Search for the cell housing the specified text and yield its (x, y) center coordinate. 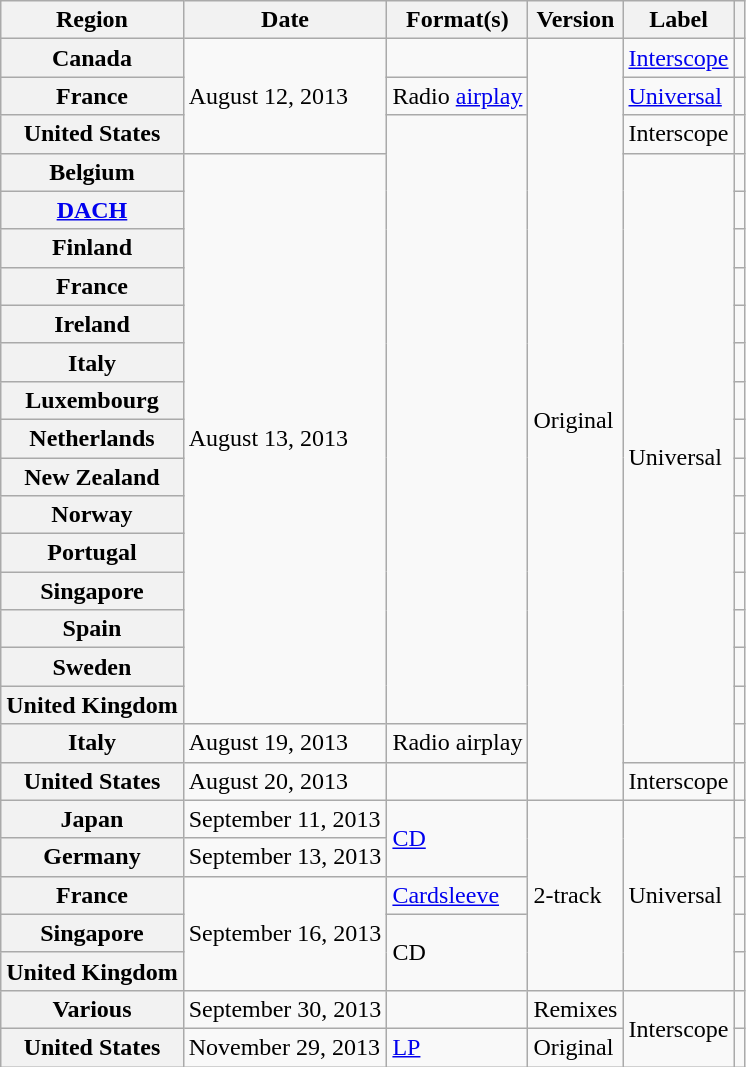
September 30, 2013 (285, 1009)
September 13, 2013 (285, 857)
New Zealand (92, 477)
Finland (92, 248)
August 19, 2013 (285, 743)
August 20, 2013 (285, 781)
Netherlands (92, 438)
Date (285, 20)
August 12, 2013 (285, 96)
2-track (576, 895)
Sweden (92, 667)
Region (92, 20)
Portugal (92, 553)
Various (92, 1009)
Germany (92, 857)
LP (458, 1047)
Remixes (576, 1009)
September 16, 2013 (285, 933)
Cardsleeve (458, 895)
DACH (92, 210)
Spain (92, 629)
November 29, 2013 (285, 1047)
Belgium (92, 172)
Ireland (92, 324)
Luxembourg (92, 400)
Norway (92, 515)
September 11, 2013 (285, 819)
Japan (92, 819)
Format(s) (458, 20)
Label (678, 20)
Canada (92, 58)
Version (576, 20)
August 13, 2013 (285, 438)
